Detect which cell encompasses the target text, then output its [x, y] center coordinate. 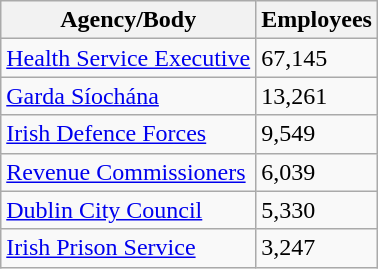
6,039 [317, 172]
Irish Defence Forces [128, 134]
3,247 [317, 248]
Irish Prison Service [128, 248]
Revenue Commissioners [128, 172]
67,145 [317, 58]
5,330 [317, 210]
Health Service Executive [128, 58]
Employees [317, 20]
Dublin City Council [128, 210]
Garda Síochána [128, 96]
13,261 [317, 96]
9,549 [317, 134]
Agency/Body [128, 20]
